Pinpoint the cell where the given text exists, returning its [X, Y] midpoint coordinate. 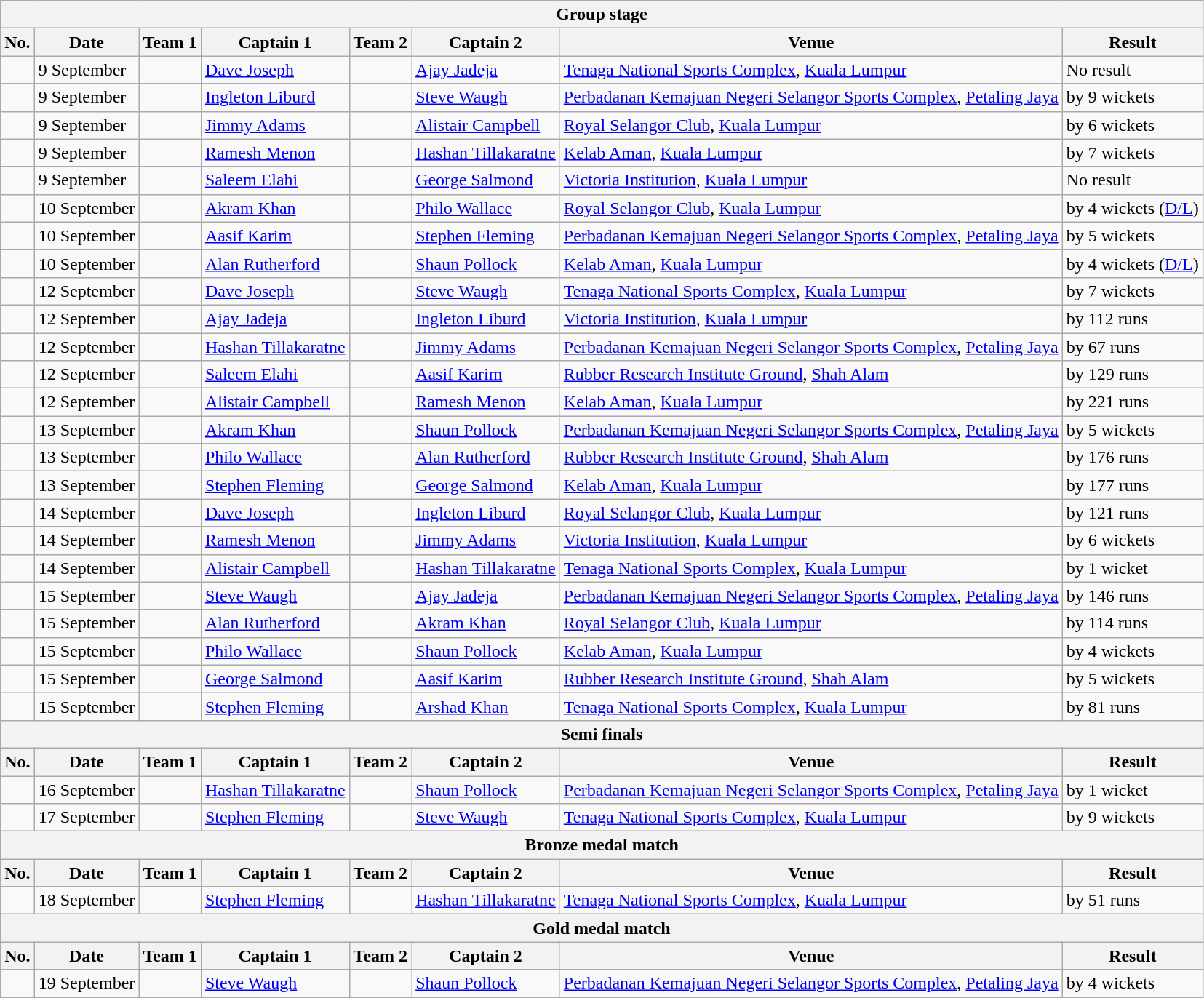
by 221 runs [1132, 402]
by 81 runs [1132, 706]
by 177 runs [1132, 485]
by 146 runs [1132, 596]
Arshad Khan [486, 706]
by 51 runs [1132, 901]
Bronze medal match [602, 845]
18 September [87, 901]
Group stage [602, 15]
by 176 runs [1132, 458]
Semi finals [602, 734]
by 129 runs [1132, 375]
Gold medal match [602, 928]
by 67 runs [1132, 347]
19 September [87, 983]
by 112 runs [1132, 319]
16 September [87, 789]
by 121 runs [1132, 513]
by 114 runs [1132, 623]
17 September [87, 818]
